Return (x, y) of the center of cell containing provided text 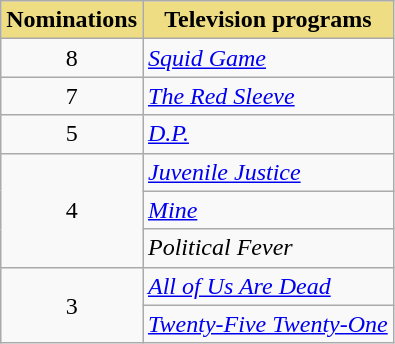
Mine (268, 210)
D.P. (268, 134)
All of Us Are Dead (268, 286)
Television programs (268, 20)
3 (72, 305)
Twenty-Five Twenty-One (268, 324)
The Red Sleeve (268, 96)
Juvenile Justice (268, 172)
Political Fever (268, 248)
5 (72, 134)
Squid Game (268, 58)
4 (72, 210)
8 (72, 58)
Nominations (72, 20)
7 (72, 96)
